Determine the (x, y) coordinate at the center of the cell enclosing the given text.  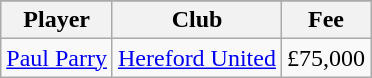
Fee (326, 20)
Paul Parry (57, 58)
Hereford United (196, 58)
Player (57, 20)
Club (196, 20)
£75,000 (326, 58)
